Extract the (X, Y) coordinate from the center of the cell holding the provided text.  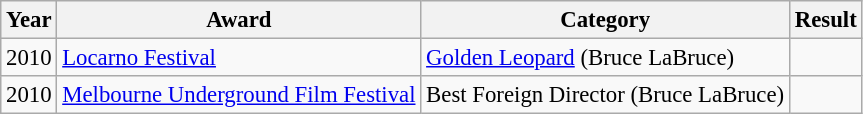
Result (826, 20)
Award (239, 20)
Year (29, 20)
Melbourne Underground Film Festival (239, 95)
Golden Leopard (Bruce LaBruce) (606, 58)
Best Foreign Director (Bruce LaBruce) (606, 95)
Locarno Festival (239, 58)
Category (606, 20)
